Return the [x, y] coordinate for the center point of the cell that contains the specified text.  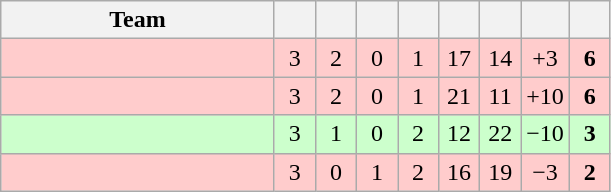
−3 [546, 172]
+10 [546, 96]
−10 [546, 134]
19 [500, 172]
21 [460, 96]
Team [138, 20]
11 [500, 96]
16 [460, 172]
+3 [546, 58]
22 [500, 134]
14 [500, 58]
17 [460, 58]
12 [460, 134]
